Extract the [x, y] coordinate from the center of the cell holding the provided text.  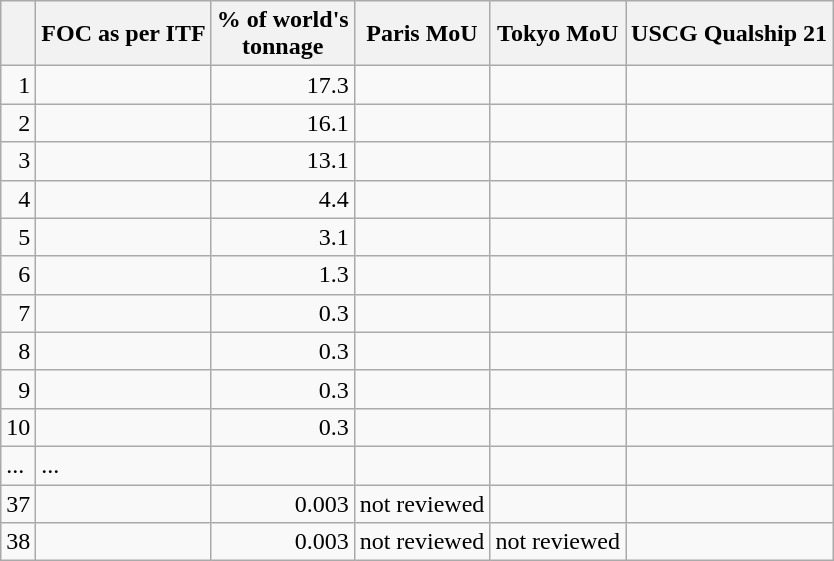
38 [18, 542]
16.1 [282, 123]
USCG Qualship 21 [730, 34]
3.1 [282, 237]
2 [18, 123]
4.4 [282, 199]
% of world'stonnage [282, 34]
Tokyo MoU [558, 34]
4 [18, 199]
1 [18, 85]
3 [18, 161]
1.3 [282, 275]
9 [18, 389]
6 [18, 275]
17.3 [282, 85]
13.1 [282, 161]
10 [18, 427]
8 [18, 351]
7 [18, 313]
FOC as per ITF [124, 34]
5 [18, 237]
Paris MoU [422, 34]
37 [18, 503]
